Identify which cell holds the provided text, then report its [x, y] central coordinate. 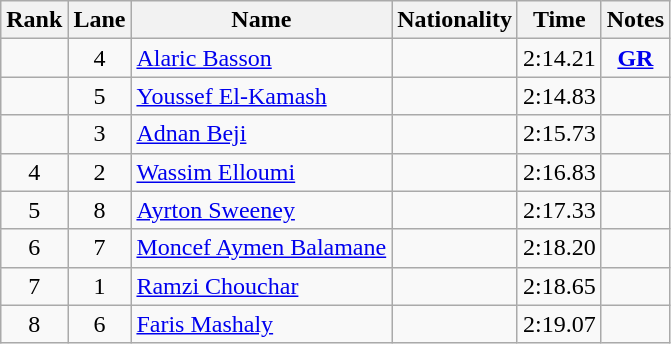
3 [100, 134]
Wassim Elloumi [262, 172]
Nationality [455, 20]
Name [262, 20]
Rank [34, 20]
Notes [635, 20]
Lane [100, 20]
2:15.73 [559, 134]
Youssef El-Kamash [262, 96]
2 [100, 172]
Ramzi Chouchar [262, 286]
2:18.65 [559, 286]
Faris Mashaly [262, 324]
Moncef Aymen Balamane [262, 248]
2:14.83 [559, 96]
1 [100, 286]
Time [559, 20]
2:17.33 [559, 210]
Ayrton Sweeney [262, 210]
Alaric Basson [262, 58]
GR [635, 58]
2:19.07 [559, 324]
2:16.83 [559, 172]
2:14.21 [559, 58]
Adnan Beji [262, 134]
2:18.20 [559, 248]
